Identify which cell holds the provided text, then report its [X, Y] central coordinate. 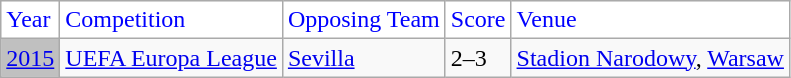
UEFA Europa League [172, 58]
Opposing Team [364, 20]
2–3 [478, 58]
Stadion Narodowy, Warsaw [650, 58]
Competition [172, 20]
Sevilla [364, 58]
Year [30, 20]
Venue [650, 20]
2015 [30, 58]
Score [478, 20]
